Return [X, Y] of the center of cell containing provided text 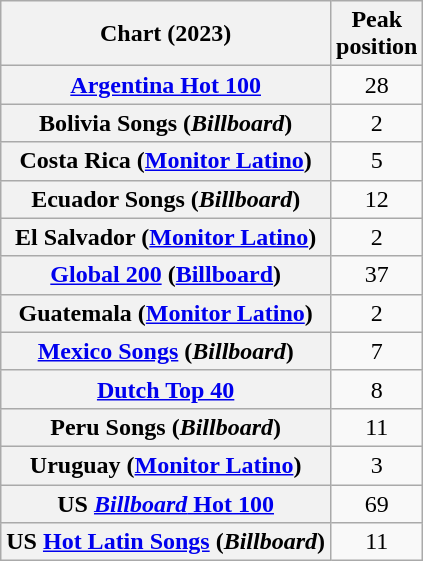
US Hot Latin Songs (Billboard) [166, 542]
Guatemala (Monitor Latino) [166, 313]
8 [377, 389]
Chart (2023) [166, 34]
Dutch Top 40 [166, 389]
Costa Rica (Monitor Latino) [166, 161]
5 [377, 161]
Bolivia Songs (Billboard) [166, 123]
Peru Songs (Billboard) [166, 427]
Peakposition [377, 34]
3 [377, 465]
Mexico Songs (Billboard) [166, 351]
37 [377, 275]
Argentina Hot 100 [166, 85]
Global 200 (Billboard) [166, 275]
Uruguay (Monitor Latino) [166, 465]
US Billboard Hot 100 [166, 503]
69 [377, 503]
12 [377, 199]
Ecuador Songs (Billboard) [166, 199]
7 [377, 351]
28 [377, 85]
El Salvador (Monitor Latino) [166, 237]
